Pinpoint the cell where the given text exists, returning its [X, Y] midpoint coordinate. 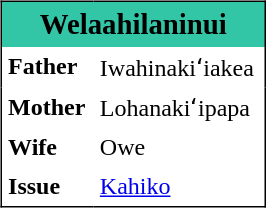
Owe [180, 148]
Welaahilaninui [133, 24]
Lohanakiʻipapa [180, 108]
Father [48, 67]
Iwahinakiʻiakea [180, 67]
Wife [48, 148]
Issue [48, 186]
Mother [48, 108]
Kahiko [180, 186]
